Return (X, Y) of the center of cell containing provided text 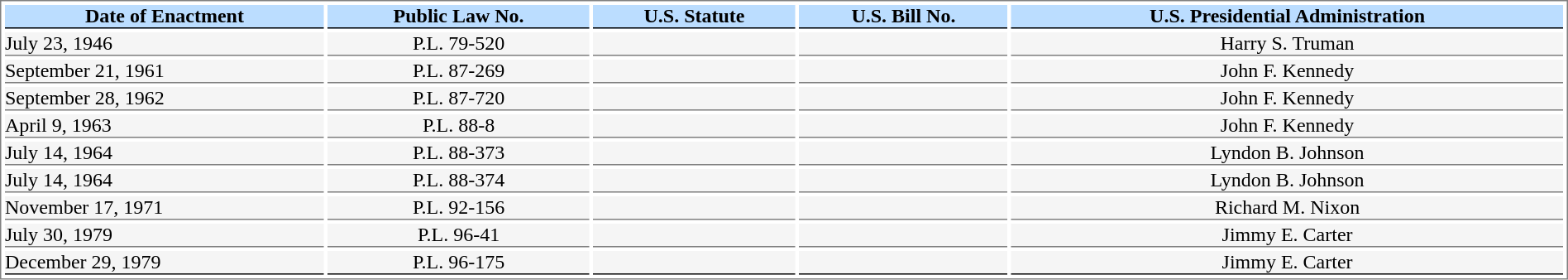
P.L. 87-269 (458, 71)
P.L. 88-8 (458, 126)
Date of Enactment (165, 17)
September 21, 1961 (165, 71)
P.L. 96-175 (458, 263)
U.S. Bill No. (903, 17)
P.L. 96-41 (458, 235)
P.L. 92-156 (458, 208)
P.L. 88-374 (458, 181)
April 9, 1963 (165, 126)
P.L. 88-373 (458, 153)
U.S. Statute (694, 17)
November 17, 1971 (165, 208)
U.S. Presidential Administration (1287, 17)
P.L. 79-520 (458, 44)
P.L. 87-720 (458, 99)
July 23, 1946 (165, 44)
December 29, 1979 (165, 263)
Richard M. Nixon (1287, 208)
September 28, 1962 (165, 99)
Harry S. Truman (1287, 44)
Public Law No. (458, 17)
July 30, 1979 (165, 235)
